Return [X, Y] of the center of cell containing provided text 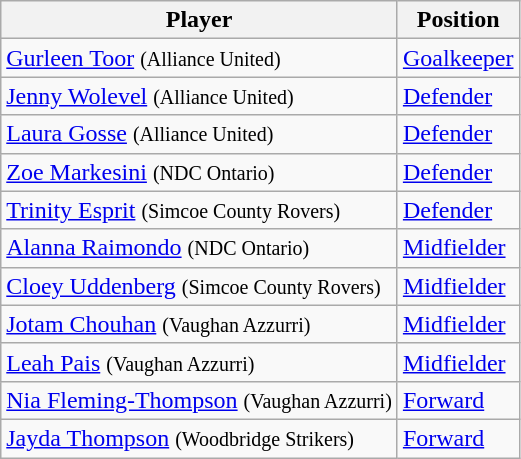
Cloey Uddenberg (Simcoe County Rovers) [200, 286]
Laura Gosse (Alliance United) [200, 134]
Jotam Chouhan (Vaughan Azzurri) [200, 324]
Jenny Wolevel (Alliance United) [200, 96]
Trinity Esprit (Simcoe County Rovers) [200, 210]
Goalkeeper [458, 58]
Zoe Markesini (NDC Ontario) [200, 172]
Player [200, 20]
Position [458, 20]
Alanna Raimondo (NDC Ontario) [200, 248]
Jayda Thompson (Woodbridge Strikers) [200, 438]
Gurleen Toor (Alliance United) [200, 58]
Leah Pais (Vaughan Azzurri) [200, 362]
Nia Fleming-Thompson (Vaughan Azzurri) [200, 400]
